Determine the (X, Y) coordinate at the center of the cell enclosing the given text.  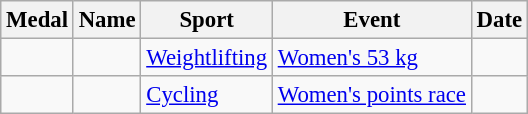
Weightlifting (207, 58)
Date (499, 20)
Name (107, 20)
Women's 53 kg (372, 58)
Medal (38, 20)
Sport (207, 20)
Event (372, 20)
Women's points race (372, 95)
Cycling (207, 95)
